Search for the cell housing the specified text and yield its [x, y] center coordinate. 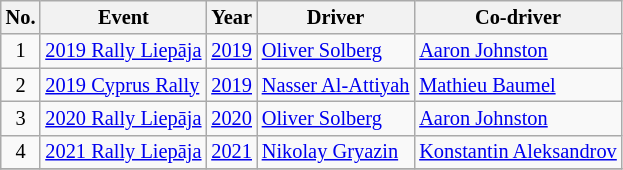
2020 Rally Liepāja [123, 118]
3 [21, 118]
2021 [231, 152]
Year [231, 17]
2019 Rally Liepāja [123, 51]
4 [21, 152]
2020 [231, 118]
2019 Cyprus Rally [123, 85]
Konstantin Aleksandrov [518, 152]
1 [21, 51]
Nikolay Gryazin [336, 152]
Driver [336, 17]
No. [21, 17]
Nasser Al-Attiyah [336, 85]
Co-driver [518, 17]
Mathieu Baumel [518, 85]
2 [21, 85]
Event [123, 17]
2021 Rally Liepāja [123, 152]
